For the text-containing cell, return its midpoint in (X, Y) coordinate format. 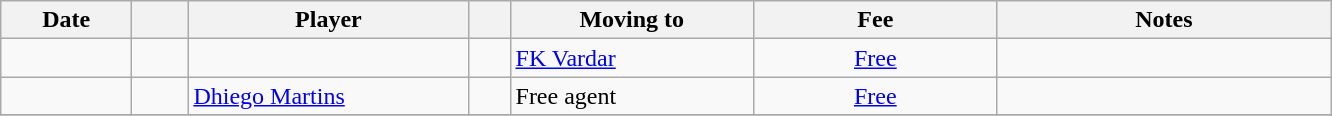
Notes (1164, 20)
Moving to (632, 20)
FK Vardar (632, 58)
Fee (876, 20)
Player (328, 20)
Free agent (632, 96)
Dhiego Martins (328, 96)
Date (66, 20)
